Locate the cell with the specified text and output its [x, y] center coordinate. 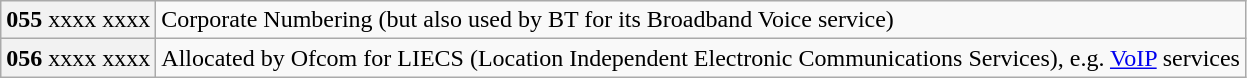
Corporate Numbering (but also used by BT for its Broadband Voice service) [701, 20]
055 xxxx xxxx [78, 20]
Allocated by Ofcom for LIECS (Location Independent Electronic Communications Services), e.g. VoIP services [701, 58]
056 xxxx xxxx [78, 58]
